Search for the cell housing the specified text and yield its [X, Y] center coordinate. 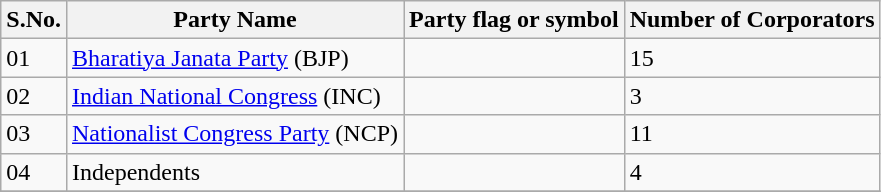
04 [34, 172]
11 [752, 134]
Party flag or symbol [514, 20]
Bharatiya Janata Party (BJP) [234, 58]
S.No. [34, 20]
Party Name [234, 20]
4 [752, 172]
3 [752, 96]
Number of Corporators [752, 20]
Nationalist Congress Party (NCP) [234, 134]
Independents [234, 172]
15 [752, 58]
Indian National Congress (INC) [234, 96]
03 [34, 134]
02 [34, 96]
01 [34, 58]
